Provide the (X, Y) coordinate of the cell's center where the given text is located.  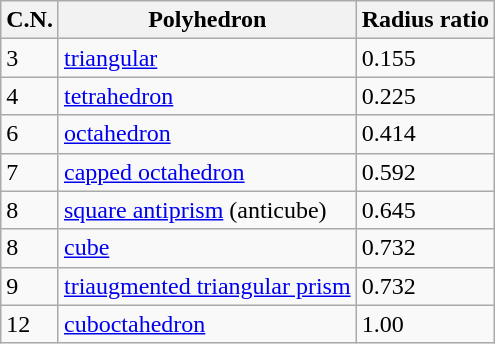
cuboctahedron (207, 324)
3 (30, 58)
7 (30, 172)
triangular (207, 58)
0.645 (425, 210)
0.155 (425, 58)
6 (30, 134)
octahedron (207, 134)
1.00 (425, 324)
square antiprism (anticube) (207, 210)
9 (30, 286)
4 (30, 96)
tetrahedron (207, 96)
Polyhedron (207, 20)
C.N. (30, 20)
capped octahedron (207, 172)
12 (30, 324)
0.414 (425, 134)
cube (207, 248)
0.225 (425, 96)
0.592 (425, 172)
triaugmented triangular prism (207, 286)
Radius ratio (425, 20)
